Pinpoint the cell where the given text exists, returning its (x, y) midpoint coordinate. 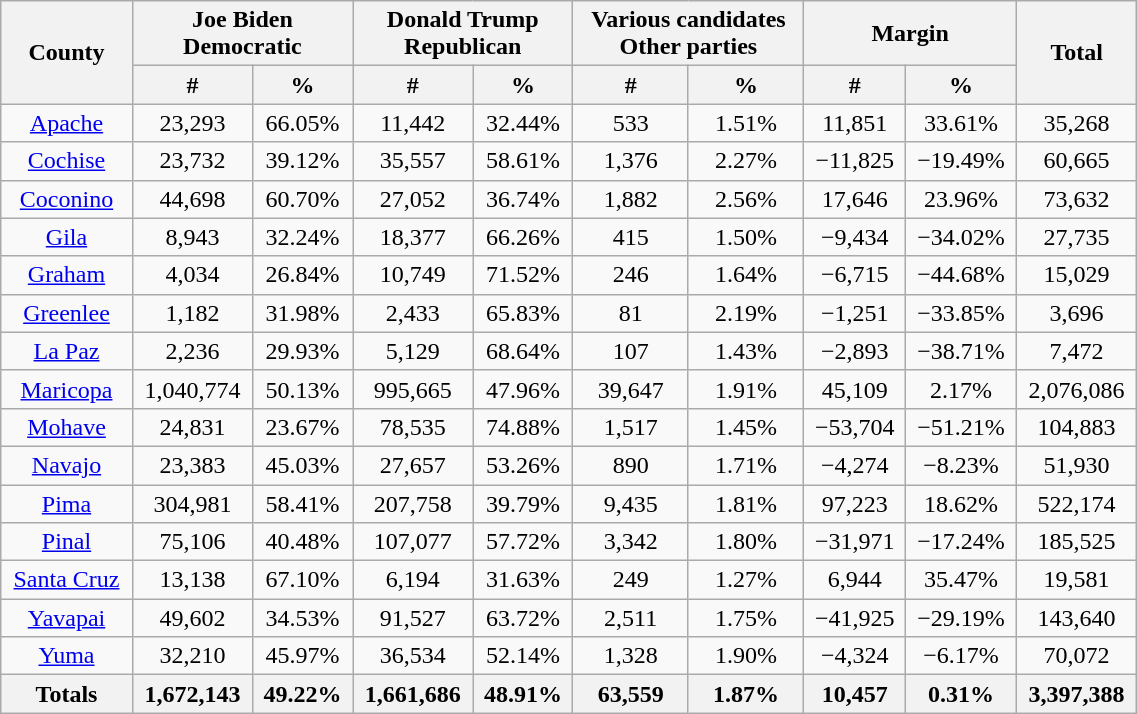
Yavapai (67, 618)
1,376 (630, 161)
32.44% (523, 123)
County (67, 52)
3,696 (1076, 313)
36.74% (523, 199)
11,851 (855, 123)
1.27% (746, 580)
249 (630, 580)
91,527 (413, 618)
44,698 (192, 199)
32.24% (303, 237)
107 (630, 351)
−31,971 (855, 542)
57.72% (523, 542)
66.26% (523, 237)
60,665 (1076, 161)
40.48% (303, 542)
−53,704 (855, 427)
1.43% (746, 351)
5,129 (413, 351)
Yuma (67, 656)
−6,715 (855, 275)
73,632 (1076, 199)
17,646 (855, 199)
Cochise (67, 161)
27,052 (413, 199)
1,517 (630, 427)
−19.49% (962, 161)
50.13% (303, 389)
2.19% (746, 313)
3,397,388 (1076, 694)
10,457 (855, 694)
2,511 (630, 618)
81 (630, 313)
1.91% (746, 389)
143,640 (1076, 618)
−6.17% (962, 656)
1,672,143 (192, 694)
97,223 (855, 503)
Total (1076, 52)
−2,893 (855, 351)
1.87% (746, 694)
Navajo (67, 465)
36,534 (413, 656)
−4,274 (855, 465)
1.81% (746, 503)
75,106 (192, 542)
35.47% (962, 580)
27,657 (413, 465)
13,138 (192, 580)
15,029 (1076, 275)
Graham (67, 275)
−17.24% (962, 542)
−1,251 (855, 313)
1.50% (746, 237)
0.31% (962, 694)
−4,324 (855, 656)
47.96% (523, 389)
2.27% (746, 161)
−51.21% (962, 427)
1.64% (746, 275)
35,557 (413, 161)
Greenlee (67, 313)
63.72% (523, 618)
31.98% (303, 313)
−11,825 (855, 161)
Gila (67, 237)
19,581 (1076, 580)
9,435 (630, 503)
34.53% (303, 618)
7,472 (1076, 351)
−33.85% (962, 313)
Various candidatesOther parties (688, 34)
66.05% (303, 123)
2,433 (413, 313)
52.14% (523, 656)
1,328 (630, 656)
58.41% (303, 503)
71.52% (523, 275)
104,883 (1076, 427)
23.67% (303, 427)
890 (630, 465)
1,040,774 (192, 389)
Coconino (67, 199)
45,109 (855, 389)
58.61% (523, 161)
48.91% (523, 694)
−9,434 (855, 237)
60.70% (303, 199)
2.17% (962, 389)
18.62% (962, 503)
6,944 (855, 580)
−8.23% (962, 465)
995,665 (413, 389)
246 (630, 275)
39.12% (303, 161)
3,342 (630, 542)
522,174 (1076, 503)
Santa Cruz (67, 580)
Pima (67, 503)
67.10% (303, 580)
1.71% (746, 465)
27,735 (1076, 237)
Pinal (67, 542)
La Paz (67, 351)
Totals (67, 694)
2.56% (746, 199)
18,377 (413, 237)
−44.68% (962, 275)
65.83% (523, 313)
−29.19% (962, 618)
26.84% (303, 275)
23.96% (962, 199)
1.75% (746, 618)
Margin (910, 34)
31.63% (523, 580)
33.61% (962, 123)
−41,925 (855, 618)
53.26% (523, 465)
49.22% (303, 694)
207,758 (413, 503)
8,943 (192, 237)
1.90% (746, 656)
4,034 (192, 275)
1,182 (192, 313)
51,930 (1076, 465)
45.03% (303, 465)
415 (630, 237)
1,661,686 (413, 694)
2,236 (192, 351)
78,535 (413, 427)
45.97% (303, 656)
Apache (67, 123)
68.64% (523, 351)
23,732 (192, 161)
107,077 (413, 542)
29.93% (303, 351)
185,525 (1076, 542)
35,268 (1076, 123)
39,647 (630, 389)
49,602 (192, 618)
1.45% (746, 427)
1,882 (630, 199)
533 (630, 123)
1.80% (746, 542)
Maricopa (67, 389)
70,072 (1076, 656)
Donald TrumpRepublican (463, 34)
304,981 (192, 503)
32,210 (192, 656)
1.51% (746, 123)
6,194 (413, 580)
63,559 (630, 694)
39.79% (523, 503)
2,076,086 (1076, 389)
23,293 (192, 123)
Joe BidenDemocratic (242, 34)
24,831 (192, 427)
−34.02% (962, 237)
Mohave (67, 427)
10,749 (413, 275)
11,442 (413, 123)
23,383 (192, 465)
−38.71% (962, 351)
74.88% (523, 427)
